Pinpoint the cell where the given text exists, returning its (X, Y) midpoint coordinate. 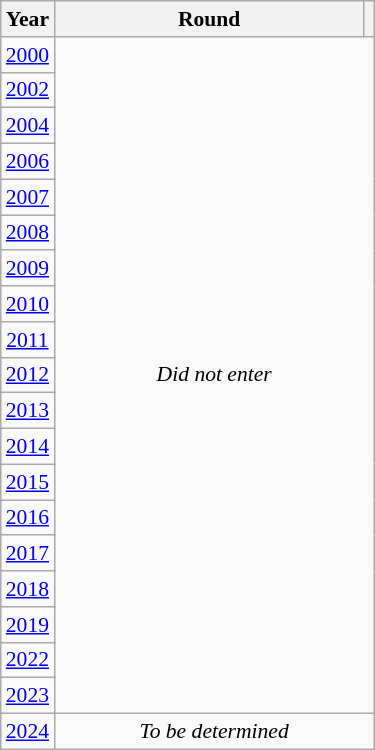
2022 (28, 660)
2013 (28, 411)
2004 (28, 126)
2019 (28, 625)
2016 (28, 518)
2018 (28, 589)
2009 (28, 269)
To be determined (214, 732)
2010 (28, 304)
2008 (28, 233)
Round (209, 19)
Did not enter (214, 376)
2024 (28, 732)
2023 (28, 696)
2012 (28, 375)
2002 (28, 90)
2017 (28, 554)
2000 (28, 55)
2011 (28, 340)
Year (28, 19)
2015 (28, 482)
2007 (28, 197)
2006 (28, 162)
2014 (28, 447)
